Return [x, y] of the center of cell containing provided text 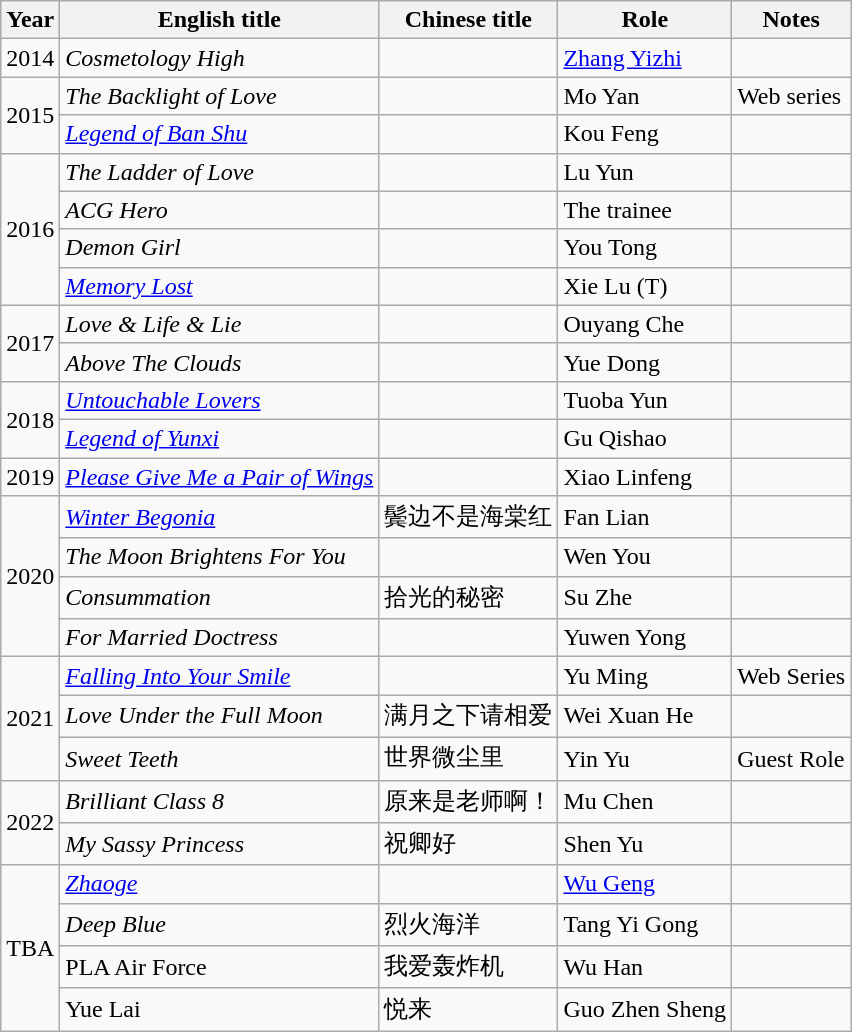
烈火海洋 [468, 924]
Above The Clouds [220, 362]
2020 [30, 576]
原来是老师啊！ [468, 802]
Tuoba Yun [645, 400]
Web series [792, 96]
满月之下请相爱 [468, 716]
For Married Doctress [220, 638]
You Tong [645, 248]
Sweet Teeth [220, 758]
Tang Yi Gong [645, 924]
Mu Chen [645, 802]
鬓边不是海棠红 [468, 518]
ACG Hero [220, 210]
English title [220, 20]
My Sassy Princess [220, 844]
TBA [30, 948]
Memory Lost [220, 286]
Ouyang Che [645, 324]
Love & Life & Lie [220, 324]
2014 [30, 58]
Yuwen Yong [645, 638]
Chinese title [468, 20]
2019 [30, 477]
拾光的秘密 [468, 598]
2021 [30, 718]
Legend of Ban Shu [220, 134]
Zhaoge [220, 884]
Shen Yu [645, 844]
悦来 [468, 1010]
Gu Qishao [645, 438]
Cosmetology High [220, 58]
Xie Lu (T) [645, 286]
Year [30, 20]
Winter Begonia [220, 518]
Web Series [792, 676]
Kou Feng [645, 134]
2016 [30, 229]
Wu Han [645, 968]
2017 [30, 343]
Brilliant Class 8 [220, 802]
Wu Geng [645, 884]
Yue Lai [220, 1010]
The Backlight of Love [220, 96]
PLA Air Force [220, 968]
Demon Girl [220, 248]
祝卿好 [468, 844]
Xiao Linfeng [645, 477]
Love Under the Full Moon [220, 716]
世界微尘里 [468, 758]
Deep Blue [220, 924]
Consummation [220, 598]
Notes [792, 20]
The trainee [645, 210]
Wei Xuan He [645, 716]
The Moon Brightens For You [220, 557]
Yin Yu [645, 758]
2015 [30, 115]
Zhang Yizhi [645, 58]
2022 [30, 822]
Guest Role [792, 758]
我爱轰炸机 [468, 968]
Su Zhe [645, 598]
Wen You [645, 557]
Yue Dong [645, 362]
Yu Ming [645, 676]
The Ladder of Love [220, 172]
Falling Into Your Smile [220, 676]
Legend of Yunxi [220, 438]
Please Give Me a Pair of Wings [220, 477]
Guo Zhen Sheng [645, 1010]
Lu Yun [645, 172]
Fan Lian [645, 518]
Mo Yan [645, 96]
Untouchable Lovers [220, 400]
Role [645, 20]
2018 [30, 419]
